Search for the cell housing the specified text and yield its (X, Y) center coordinate. 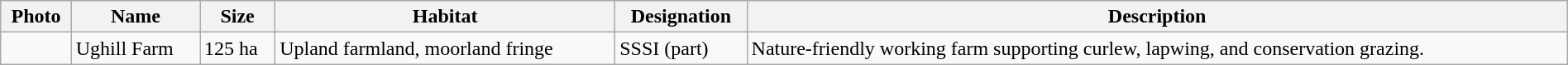
Description (1157, 17)
Size (238, 17)
Nature-friendly working farm supporting curlew, lapwing, and conservation grazing. (1157, 48)
Name (136, 17)
SSSI (part) (681, 48)
Upland farmland, moorland fringe (445, 48)
Designation (681, 17)
Ughill Farm (136, 48)
Photo (36, 17)
125 ha (238, 48)
Habitat (445, 17)
